Locate the cell with the specified text and output its (X, Y) center coordinate. 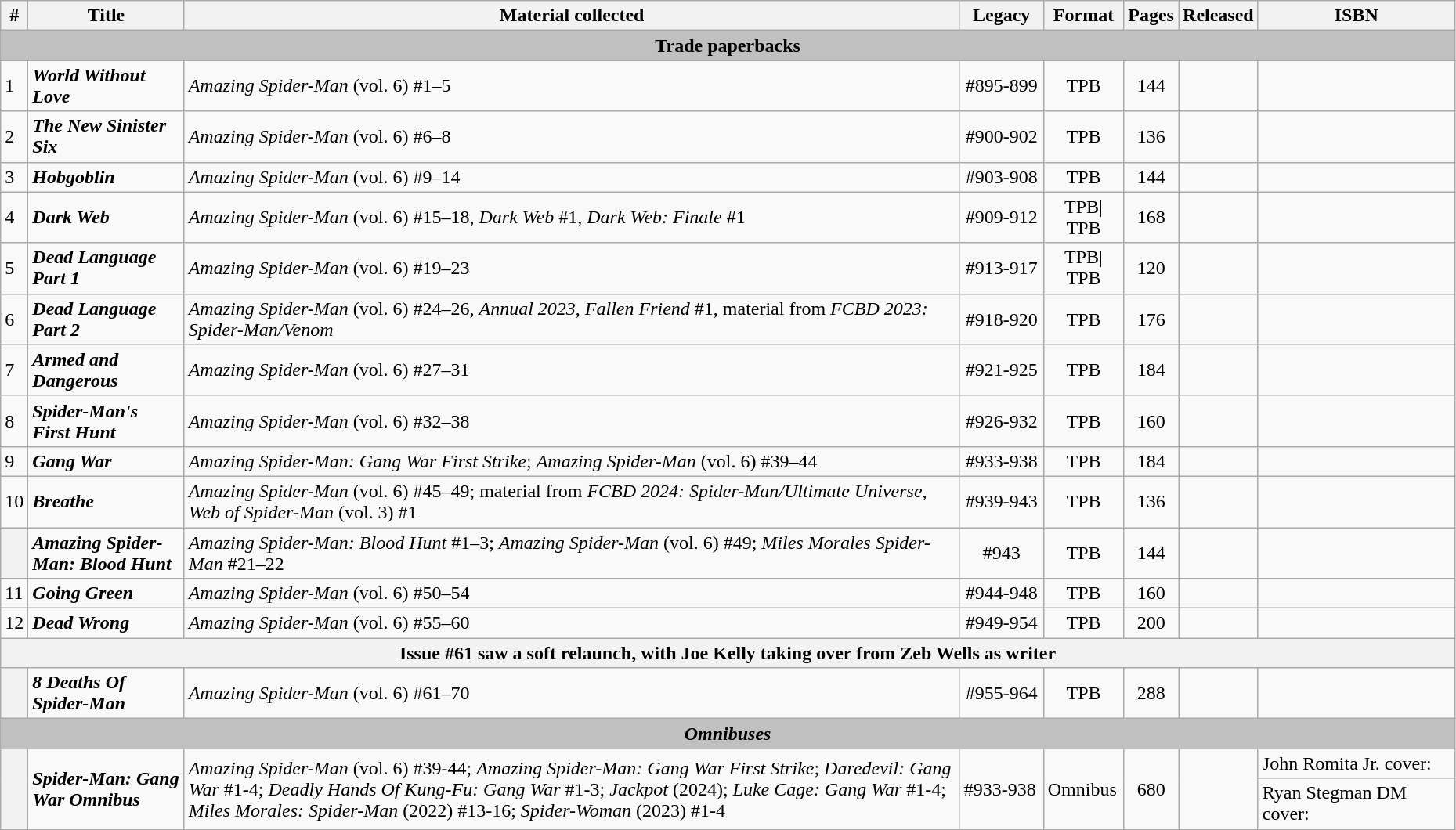
Amazing Spider-Man (vol. 6) #24–26, Annual 2023, Fallen Friend #1, material from FCBD 2023: Spider-Man/Venom (572, 319)
Breathe (107, 501)
8 Deaths Of Spider-Man (107, 694)
4 (14, 218)
7 (14, 370)
Material collected (572, 16)
Amazing Spider-Man (vol. 6) #27–31 (572, 370)
Amazing Spider-Man (vol. 6) #6–8 (572, 136)
#909-912 (1001, 218)
#903-908 (1001, 177)
Amazing Spider-Man: Blood Hunt #1–3; Amazing Spider-Man (vol. 6) #49; Miles Morales Spider-Man #21–22 (572, 553)
Amazing Spider-Man (vol. 6) #45–49; material from FCBD 2024: Spider-Man/Ultimate Universe, Web of Spider-Man (vol. 3) #1 (572, 501)
Title (107, 16)
Amazing Spider-Man: Gang War First Strike; Amazing Spider-Man (vol. 6) #39–44 (572, 461)
Ryan Stegman DM cover: (1357, 803)
12 (14, 623)
Amazing Spider-Man (vol. 6) #1–5 (572, 86)
6 (14, 319)
#895-899 (1001, 86)
Dead Wrong (107, 623)
#949-954 (1001, 623)
Going Green (107, 594)
#955-964 (1001, 694)
11 (14, 594)
#943 (1001, 553)
Spider-Man: Gang War Omnibus (107, 789)
168 (1151, 218)
5 (14, 268)
#939-943 (1001, 501)
Amazing Spider-Man (vol. 6) #50–54 (572, 594)
2 (14, 136)
The New Sinister Six (107, 136)
Amazing Spider-Man (vol. 6) #32–38 (572, 421)
#913-917 (1001, 268)
ISBN (1357, 16)
Pages (1151, 16)
Dark Web (107, 218)
# (14, 16)
Amazing Spider-Man (vol. 6) #15–18, Dark Web #1, Dark Web: Finale #1 (572, 218)
#900-902 (1001, 136)
288 (1151, 694)
#944-948 (1001, 594)
Issue #61 saw a soft relaunch, with Joe Kelly taking over from Zeb Wells as writer (728, 653)
Dead Language Part 1 (107, 268)
World Without Love (107, 86)
#921-925 (1001, 370)
Amazing Spider-Man (vol. 6) #61–70 (572, 694)
120 (1151, 268)
Hobgoblin (107, 177)
Amazing Spider-Man: Blood Hunt (107, 553)
176 (1151, 319)
Omnibus (1084, 789)
200 (1151, 623)
10 (14, 501)
#918-920 (1001, 319)
Legacy (1001, 16)
Amazing Spider-Man (vol. 6) #9–14 (572, 177)
Released (1218, 16)
680 (1151, 789)
Trade paperbacks (728, 45)
Amazing Spider-Man (vol. 6) #19–23 (572, 268)
Spider-Man's First Hunt (107, 421)
Armed and Dangerous (107, 370)
Dead Language Part 2 (107, 319)
Format (1084, 16)
8 (14, 421)
Amazing Spider-Man (vol. 6) #55–60 (572, 623)
1 (14, 86)
John Romita Jr. cover: (1357, 763)
Gang War (107, 461)
Omnibuses (728, 734)
9 (14, 461)
#926-932 (1001, 421)
3 (14, 177)
